For the text-containing cell, return its midpoint in (x, y) coordinate format. 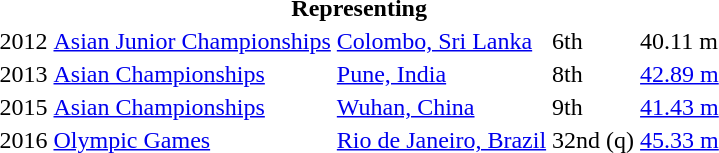
6th (594, 41)
Colombo, Sri Lanka (441, 41)
9th (594, 107)
Asian Junior Championships (192, 41)
Pune, India (441, 74)
Wuhan, China (441, 107)
8th (594, 74)
